For the text-containing cell, return its midpoint in (x, y) coordinate format. 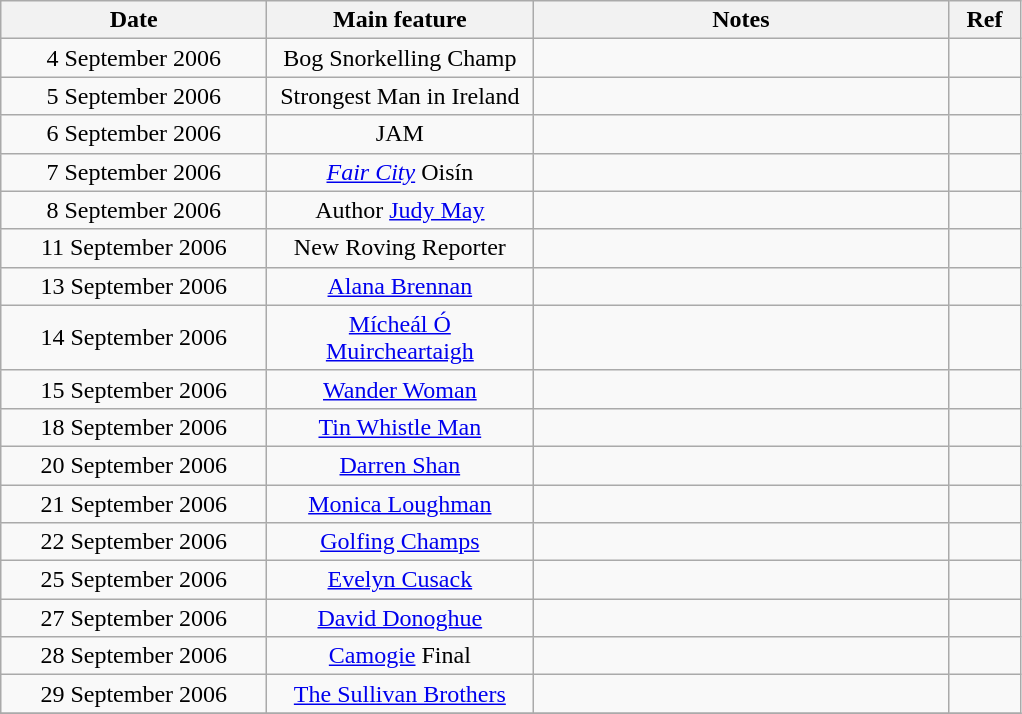
JAM (400, 134)
8 September 2006 (134, 210)
22 September 2006 (134, 542)
18 September 2006 (134, 427)
13 September 2006 (134, 286)
15 September 2006 (134, 389)
Wander Woman (400, 389)
Golfing Champs (400, 542)
Mícheál Ó Muircheartaigh (400, 338)
Date (134, 20)
5 September 2006 (134, 96)
Alana Brennan (400, 286)
Author Judy May (400, 210)
David Donoghue (400, 618)
Evelyn Cusack (400, 580)
21 September 2006 (134, 503)
Tin Whistle Man (400, 427)
The Sullivan Brothers (400, 694)
28 September 2006 (134, 656)
4 September 2006 (134, 58)
20 September 2006 (134, 465)
Bog Snorkelling Champ (400, 58)
Monica Loughman (400, 503)
Camogie Final (400, 656)
25 September 2006 (134, 580)
Strongest Man in Ireland (400, 96)
14 September 2006 (134, 338)
6 September 2006 (134, 134)
27 September 2006 (134, 618)
Darren Shan (400, 465)
Fair City Oisín (400, 172)
Notes (741, 20)
New Roving Reporter (400, 248)
29 September 2006 (134, 694)
7 September 2006 (134, 172)
Ref (984, 20)
11 September 2006 (134, 248)
Main feature (400, 20)
